Determine the [X, Y] coordinate at the center of the cell enclosing the given text.  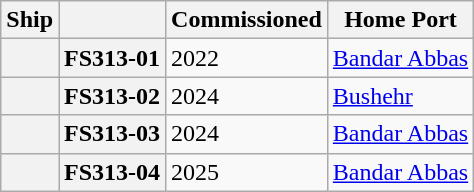
FS313-01 [112, 58]
Commissioned [247, 20]
FS313-04 [112, 172]
FS313-03 [112, 134]
FS313-02 [112, 96]
Home Port [400, 20]
Ship [30, 20]
2025 [247, 172]
Bushehr [400, 96]
2022 [247, 58]
